Pinpoint the cell where the given text exists, returning its [x, y] midpoint coordinate. 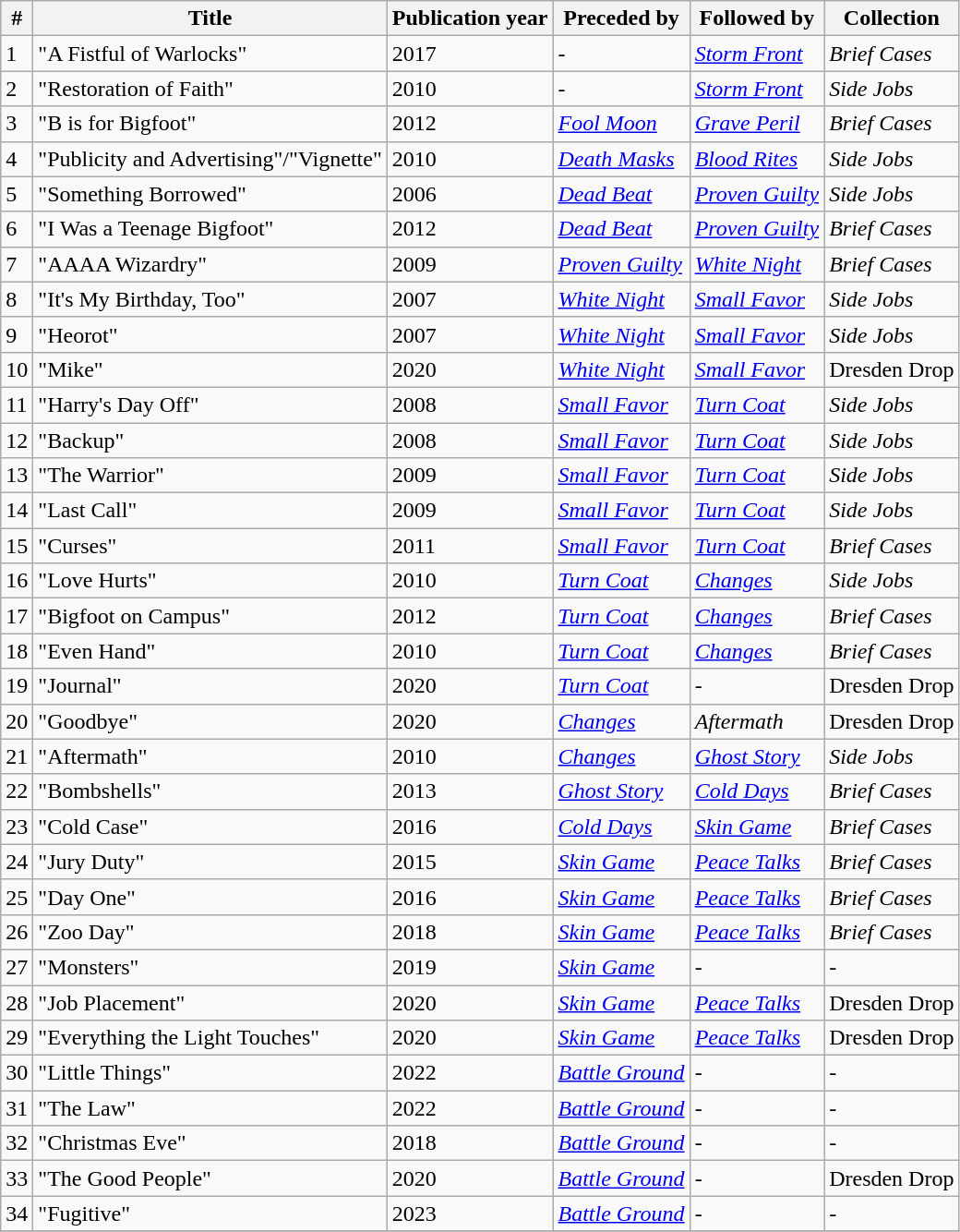
11 [17, 405]
15 [17, 546]
3 [17, 124]
2011 [470, 546]
Fool Moon [621, 124]
"Publicity and Advertising"/"Vignette" [210, 159]
26 [17, 932]
"Heorot" [210, 334]
"Jury Duty" [210, 862]
Preceded by [621, 18]
"Bombshells" [210, 791]
33 [17, 1178]
Title [210, 18]
"Mike" [210, 369]
"Restoration of Faith" [210, 89]
2013 [470, 791]
22 [17, 791]
16 [17, 581]
17 [17, 616]
"Aftermath" [210, 756]
8 [17, 299]
"B is for Bigfoot" [210, 124]
"Monsters" [210, 967]
31 [17, 1108]
Followed by [757, 18]
1 [17, 54]
"A Fistful of Warlocks" [210, 54]
"It's My Birthday, Too" [210, 299]
# [17, 18]
"Something Borrowed" [210, 194]
28 [17, 1002]
"The Warrior" [210, 476]
34 [17, 1214]
2017 [470, 54]
19 [17, 686]
"I Was a Teenage Bigfoot" [210, 229]
"Job Placement" [210, 1002]
"Backup" [210, 441]
"Journal" [210, 686]
"Last Call" [210, 511]
32 [17, 1143]
"Goodbye" [210, 721]
"Day One" [210, 897]
7 [17, 264]
29 [17, 1038]
13 [17, 476]
"Love Hurts" [210, 581]
12 [17, 441]
10 [17, 369]
Death Masks [621, 159]
23 [17, 827]
"Fugitive" [210, 1214]
"Zoo Day" [210, 932]
Publication year [470, 18]
6 [17, 229]
14 [17, 511]
"Curses" [210, 546]
9 [17, 334]
"Everything the Light Touches" [210, 1038]
2015 [470, 862]
Aftermath [757, 721]
"Christmas Eve" [210, 1143]
2023 [470, 1214]
2019 [470, 967]
"AAAA Wizardry" [210, 264]
"Little Things" [210, 1073]
24 [17, 862]
2 [17, 89]
21 [17, 756]
"Bigfoot on Campus" [210, 616]
"Harry's Day Off" [210, 405]
"Cold Case" [210, 827]
"The Law" [210, 1108]
"Even Hand" [210, 651]
20 [17, 721]
5 [17, 194]
"The Good People" [210, 1178]
4 [17, 159]
30 [17, 1073]
18 [17, 651]
Grave Peril [757, 124]
25 [17, 897]
Blood Rites [757, 159]
Collection [892, 18]
27 [17, 967]
2006 [470, 194]
